Identify which cell holds the provided text, then report its (x, y) central coordinate. 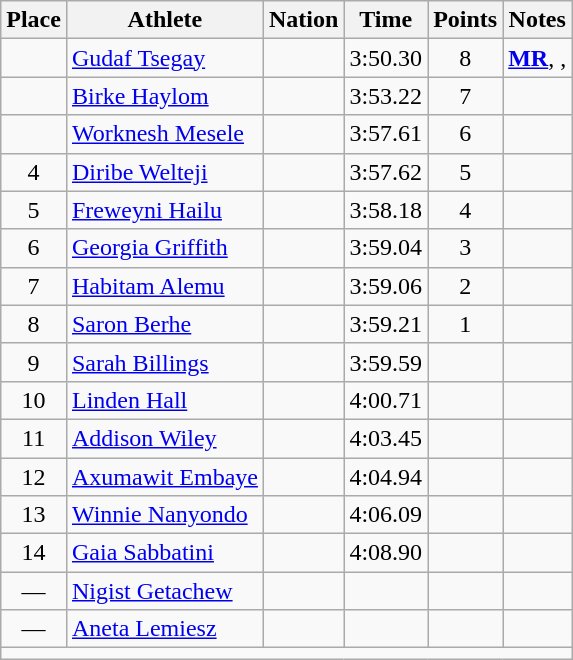
4:03.45 (386, 438)
Aneta Lemiesz (164, 629)
Saron Berhe (164, 324)
3:59.21 (386, 324)
4:04.94 (386, 477)
11 (34, 438)
Sarah Billings (164, 362)
3:59.59 (386, 362)
Nation (303, 20)
Georgia Griffith (164, 248)
Worknesh Mesele (164, 134)
Nigist Getachew (164, 591)
3:59.04 (386, 248)
Habitam Alemu (164, 286)
4:06.09 (386, 515)
Gudaf Tsegay (164, 58)
Linden Hall (164, 400)
Place (34, 20)
10 (34, 400)
9 (34, 362)
2 (466, 286)
Winnie Nanyondo (164, 515)
Gaia Sabbatini (164, 553)
4:08.90 (386, 553)
Addison Wiley (164, 438)
4:00.71 (386, 400)
3:59.06 (386, 286)
12 (34, 477)
3:58.18 (386, 210)
MR, , (538, 58)
3 (466, 248)
Athlete (164, 20)
3:50.30 (386, 58)
Diribe Welteji (164, 172)
3:57.62 (386, 172)
13 (34, 515)
Freweyni Hailu (164, 210)
Axumawit Embaye (164, 477)
3:57.61 (386, 134)
Points (466, 20)
1 (466, 324)
Birke Haylom (164, 96)
3:53.22 (386, 96)
14 (34, 553)
Time (386, 20)
Notes (538, 20)
